Extract the [X, Y] coordinate from the center of the cell holding the provided text.  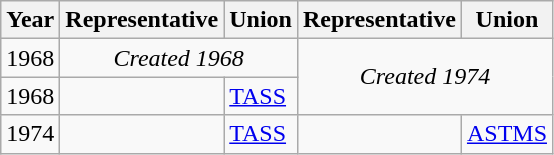
Created 1974 [424, 77]
Year [30, 20]
1974 [30, 134]
ASTMS [506, 134]
Created 1968 [179, 58]
